For the text-containing cell, return its midpoint in (x, y) coordinate format. 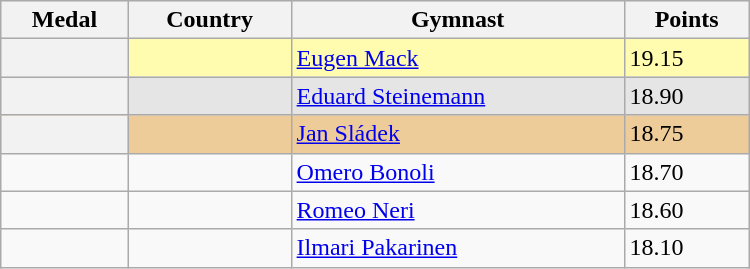
Eugen Mack (458, 58)
18.60 (686, 210)
Country (210, 20)
18.70 (686, 172)
19.15 (686, 58)
18.75 (686, 134)
18.90 (686, 96)
Points (686, 20)
Gymnast (458, 20)
Omero Bonoli (458, 172)
Jan Sládek (458, 134)
Romeo Neri (458, 210)
Ilmari Pakarinen (458, 248)
18.10 (686, 248)
Medal (64, 20)
Eduard Steinemann (458, 96)
